Return the [x, y] coordinate for the center point of the cell that contains the specified text.  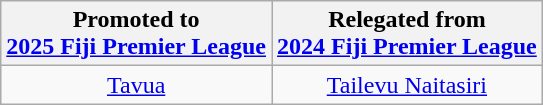
Relegated from2024 Fiji Premier League [408, 34]
Tailevu Naitasiri [408, 85]
Tavua [136, 85]
Promoted to2025 Fiji Premier League [136, 34]
